Extract the (X, Y) coordinate from the center of the cell holding the provided text.  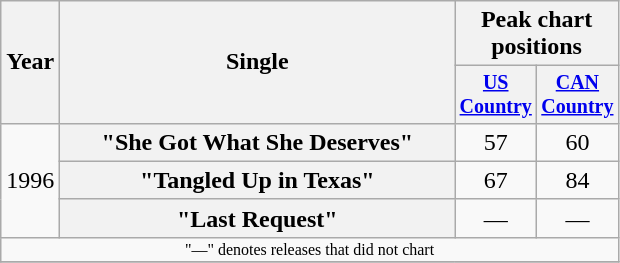
67 (496, 180)
CAN Country (578, 94)
Peak chartpositions (536, 34)
84 (578, 180)
Year (30, 62)
"Tangled Up in Texas" (258, 180)
"Last Request" (258, 218)
Single (258, 62)
60 (578, 142)
1996 (30, 180)
"She Got What She Deserves" (258, 142)
"—" denotes releases that did not chart (310, 249)
57 (496, 142)
US Country (496, 94)
